Output the (x, y) coordinate of the center of the cell containing the given text.  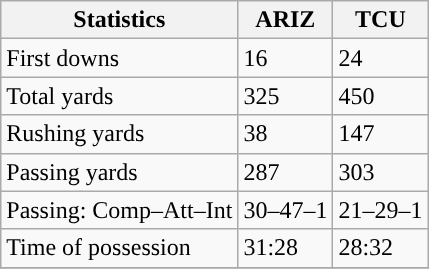
Statistics (120, 20)
450 (380, 96)
16 (286, 58)
31:28 (286, 248)
Passing: Comp–Att–Int (120, 210)
24 (380, 58)
28:32 (380, 248)
ARIZ (286, 20)
First downs (120, 58)
TCU (380, 20)
38 (286, 134)
147 (380, 134)
Total yards (120, 96)
Passing yards (120, 172)
21–29–1 (380, 210)
325 (286, 96)
30–47–1 (286, 210)
Time of possession (120, 248)
303 (380, 172)
287 (286, 172)
Rushing yards (120, 134)
